Output the [x, y] coordinate of the center of the cell containing the given text.  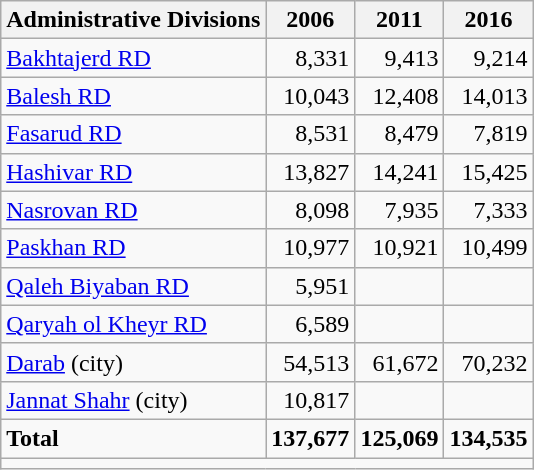
8,098 [310, 210]
2011 [400, 20]
Hashivar RD [134, 172]
9,413 [400, 58]
13,827 [310, 172]
Paskhan RD [134, 248]
125,069 [400, 438]
Administrative Divisions [134, 20]
Darab (city) [134, 362]
5,951 [310, 286]
2016 [488, 20]
8,531 [310, 134]
137,677 [310, 438]
9,214 [488, 58]
8,331 [310, 58]
15,425 [488, 172]
8,479 [400, 134]
Total [134, 438]
70,232 [488, 362]
14,241 [400, 172]
Qaryah ol Kheyr RD [134, 324]
Jannat Shahr (city) [134, 400]
6,589 [310, 324]
7,935 [400, 210]
134,535 [488, 438]
Nasrovan RD [134, 210]
10,043 [310, 96]
2006 [310, 20]
Qaleh Biyaban RD [134, 286]
10,499 [488, 248]
7,333 [488, 210]
14,013 [488, 96]
10,817 [310, 400]
61,672 [400, 362]
12,408 [400, 96]
7,819 [488, 134]
10,977 [310, 248]
10,921 [400, 248]
Fasarud RD [134, 134]
Bakhtajerd RD [134, 58]
54,513 [310, 362]
Balesh RD [134, 96]
